Search for the cell housing the specified text and yield its [X, Y] center coordinate. 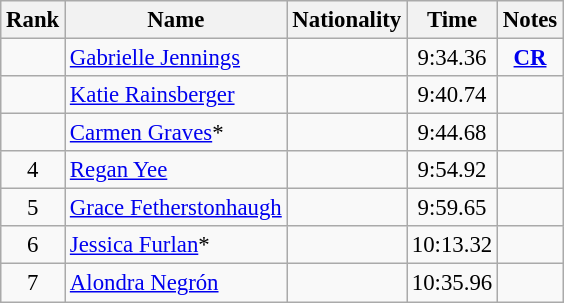
Jessica Furlan* [176, 245]
Notes [530, 20]
Katie Rainsberger [176, 95]
6 [33, 245]
CR [530, 58]
Time [452, 20]
9:44.68 [452, 133]
9:59.65 [452, 208]
4 [33, 170]
Grace Fetherstonhaugh [176, 208]
Regan Yee [176, 170]
5 [33, 208]
9:34.36 [452, 58]
Name [176, 20]
Rank [33, 20]
Alondra Negrón [176, 283]
10:13.32 [452, 245]
Nationality [346, 20]
Gabrielle Jennings [176, 58]
9:40.74 [452, 95]
9:54.92 [452, 170]
10:35.96 [452, 283]
7 [33, 283]
Carmen Graves* [176, 133]
